Extract the [x, y] coordinate from the center of the cell holding the provided text.  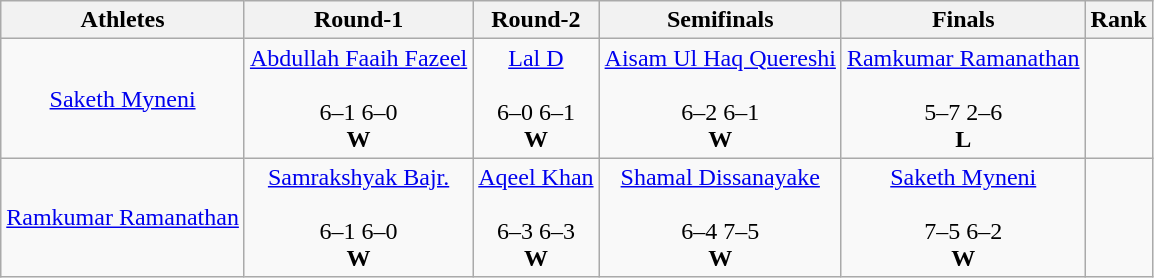
Semifinals [720, 20]
Aqeel Khan6–3 6–3W [536, 218]
Saketh Myneni [123, 98]
Saketh Myneni7–5 6–2W [963, 218]
Round-2 [536, 20]
Finals [963, 20]
Lal D6–0 6–1W [536, 98]
Ramkumar Ramanathan5–7 2–6L [963, 98]
Rank [1118, 20]
Samrakshyak Bajr.6–1 6–0W [358, 218]
Shamal Dissanayake6–4 7–5W [720, 218]
Abdullah Faaih Fazeel6–1 6–0W [358, 98]
Ramkumar Ramanathan [123, 218]
Round-1 [358, 20]
Aisam Ul Haq Quereshi6–2 6–1W [720, 98]
Athletes [123, 20]
